Return the (x, y) coordinate for the center point of the cell that contains the specified text.  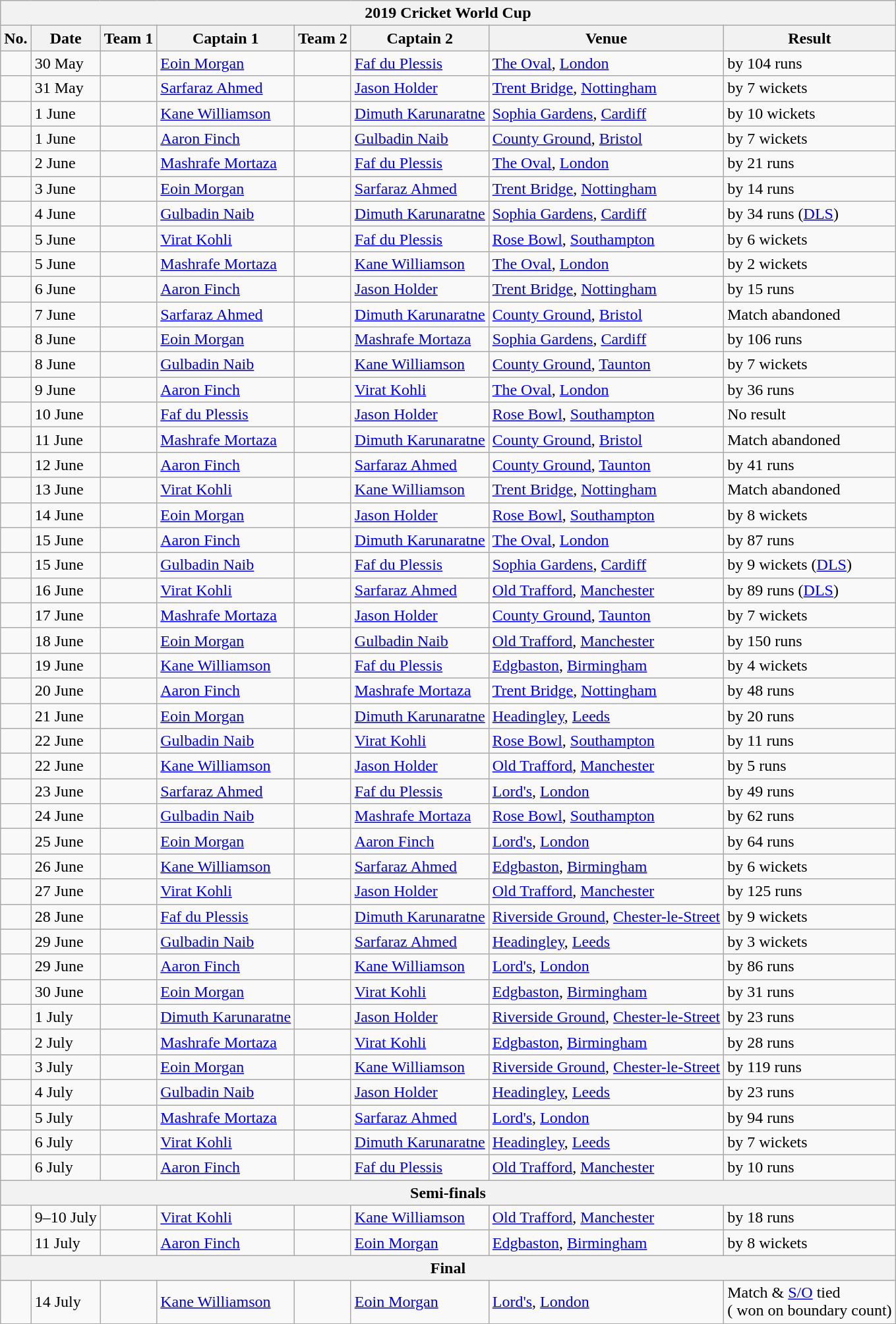
Team 2 (323, 38)
No result (810, 415)
by 89 runs (DLS) (810, 590)
4 June (66, 214)
by 14 runs (810, 189)
14 July (66, 1302)
2019 Cricket World Cup (448, 13)
16 June (66, 590)
by 9 wickets (DLS) (810, 565)
by 28 runs (810, 1042)
7 June (66, 315)
by 125 runs (810, 891)
26 June (66, 866)
Semi-finals (448, 1193)
30 June (66, 992)
3 June (66, 189)
25 June (66, 841)
11 July (66, 1243)
by 41 runs (810, 465)
by 34 runs (DLS) (810, 214)
by 106 runs (810, 340)
27 June (66, 891)
by 86 runs (810, 967)
by 3 wickets (810, 942)
by 10 wickets (810, 113)
No. (16, 38)
10 June (66, 415)
by 48 runs (810, 690)
1 July (66, 1017)
by 2 wickets (810, 264)
by 49 runs (810, 791)
17 June (66, 615)
2 July (66, 1042)
by 36 runs (810, 390)
by 62 runs (810, 816)
Captain 2 (419, 38)
4 July (66, 1092)
2 June (66, 164)
by 21 runs (810, 164)
23 June (66, 791)
Venue (606, 38)
5 July (66, 1118)
11 June (66, 440)
28 June (66, 917)
by 4 wickets (810, 665)
19 June (66, 665)
9–10 July (66, 1218)
by 15 runs (810, 289)
21 June (66, 715)
by 18 runs (810, 1218)
Match & S/O tied( won on boundary count) (810, 1302)
by 64 runs (810, 841)
31 May (66, 88)
13 June (66, 490)
by 9 wickets (810, 917)
3 July (66, 1067)
by 87 runs (810, 540)
by 10 runs (810, 1168)
Result (810, 38)
12 June (66, 465)
Team 1 (129, 38)
by 31 runs (810, 992)
Final (448, 1268)
18 June (66, 640)
by 94 runs (810, 1118)
by 11 runs (810, 741)
by 119 runs (810, 1067)
by 20 runs (810, 715)
24 June (66, 816)
Captain 1 (225, 38)
14 June (66, 515)
30 May (66, 63)
20 June (66, 690)
by 150 runs (810, 640)
by 5 runs (810, 766)
by 104 runs (810, 63)
9 June (66, 390)
6 June (66, 289)
Date (66, 38)
